Capture the cell that displays the provided text and extract its (X, Y) central coordinate. 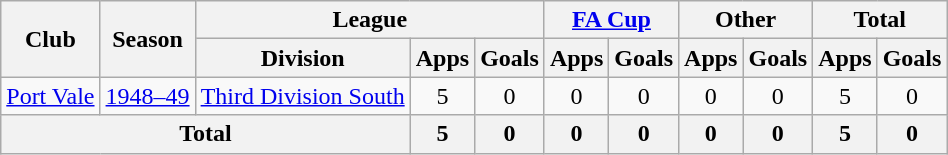
Season (148, 39)
FA Cup (611, 20)
Club (50, 39)
1948–49 (148, 96)
Other (746, 20)
Port Vale (50, 96)
Third Division South (302, 96)
League (370, 20)
Division (302, 58)
